Output the (x, y) coordinate of the center of the cell containing the given text.  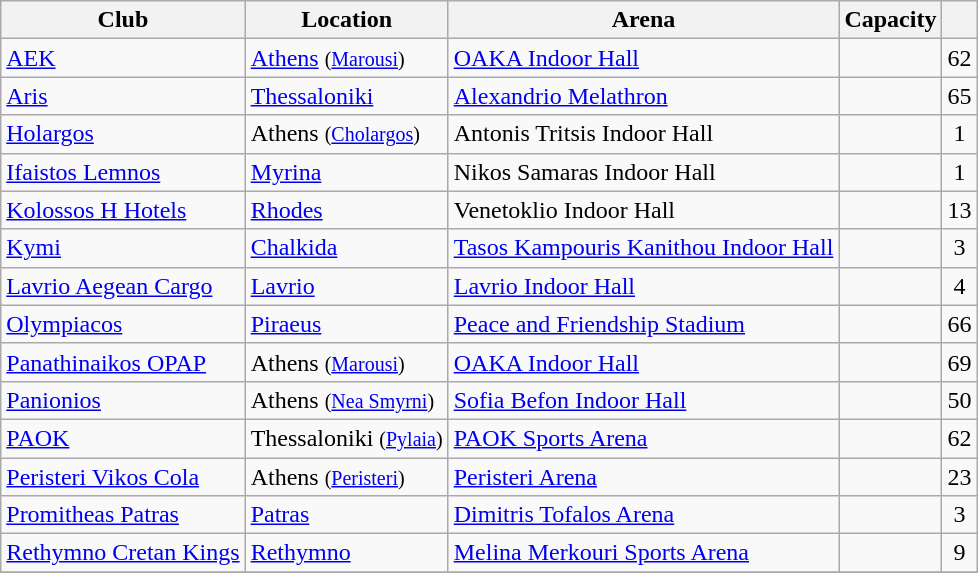
Kymi (123, 248)
Lavrio Aegean Cargo (123, 286)
Panionios (123, 400)
Kolossos H Hotels (123, 210)
Chalkida (346, 248)
Promitheas Patras (123, 515)
Dimitris Tofalos Arena (644, 515)
Tasos Kampouris Kanithou Indoor Hall (644, 248)
Piraeus (346, 324)
Olympiacos (123, 324)
66 (960, 324)
50 (960, 400)
Myrina (346, 172)
Club (123, 20)
Lavrio Indoor Hall (644, 286)
Peristeri Vikos Cola (123, 477)
Arena (644, 20)
Athens (Peristeri) (346, 477)
9 (960, 553)
Panathinaikos OPAP (123, 362)
Ifaistos Lemnos (123, 172)
Venetoklio Indoor Hall (644, 210)
PAOK (123, 438)
Location (346, 20)
Thessaloniki (346, 96)
Athens (Nea Smyrni) (346, 400)
Aris (123, 96)
Patras (346, 515)
Capacity (890, 20)
69 (960, 362)
Thessaloniki (Pylaia) (346, 438)
Sofia Befon Indoor Hall (644, 400)
Rethymno (346, 553)
13 (960, 210)
Rethymno Cretan Kings (123, 553)
Peristeri Arena (644, 477)
Nikos Samaras Indoor Hall (644, 172)
Holargos (123, 134)
AEK (123, 58)
Melina Merkouri Sports Arena (644, 553)
Alexandrio Melathron (644, 96)
Antonis Tritsis Indoor Hall (644, 134)
4 (960, 286)
Athens (Cholargos) (346, 134)
Rhodes (346, 210)
65 (960, 96)
PAOK Sports Arena (644, 438)
Peace and Friendship Stadium (644, 324)
Lavrio (346, 286)
23 (960, 477)
